Determine the (X, Y) coordinate at the center of the cell enclosing the given text.  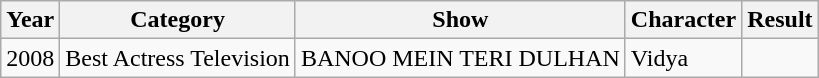
Show (460, 20)
Year (30, 20)
Character (683, 20)
BANOO MEIN TERI DULHAN (460, 58)
Vidya (683, 58)
2008 (30, 58)
Result (780, 20)
Category (178, 20)
Best Actress Television (178, 58)
